Extract the [x, y] coordinate from the center of the cell holding the provided text.  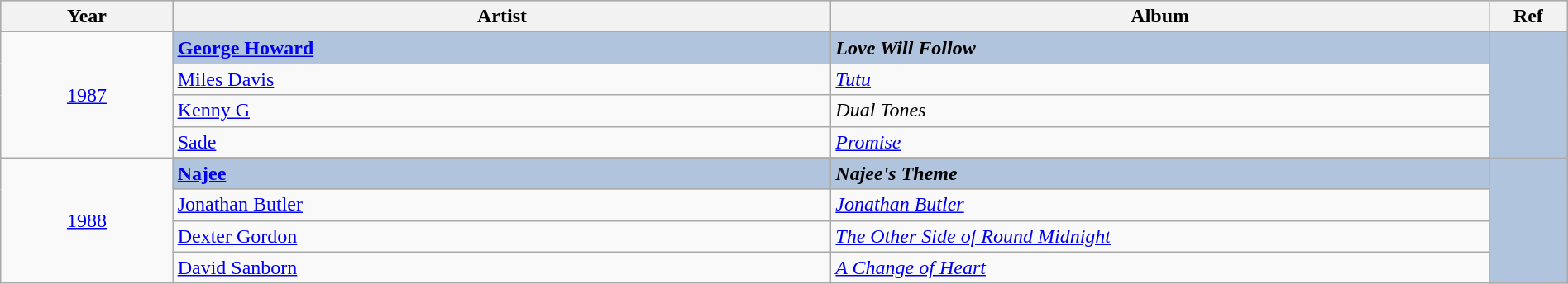
Artist [502, 17]
Najee's Theme [1160, 173]
Dual Tones [1160, 111]
David Sanborn [502, 267]
Album [1160, 17]
Miles Davis [502, 79]
Dexter Gordon [502, 236]
Ref [1528, 17]
Year [87, 17]
1987 [87, 95]
A Change of Heart [1160, 267]
Tutu [1160, 79]
The Other Side of Round Midnight [1160, 236]
Najee [502, 173]
Sade [502, 142]
George Howard [502, 48]
Promise [1160, 142]
Kenny G [502, 111]
1988 [87, 220]
Love Will Follow [1160, 48]
